Search for the cell housing the specified text and yield its [X, Y] center coordinate. 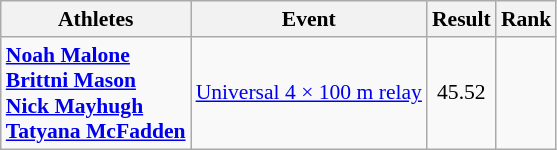
Athletes [96, 19]
Universal 4 × 100 m relay [309, 93]
Rank [526, 19]
Noah MaloneBrittni MasonNick MayhughTatyana McFadden [96, 93]
45.52 [462, 93]
Event [309, 19]
Result [462, 19]
